Output the [X, Y] coordinate of the center of the cell containing the given text.  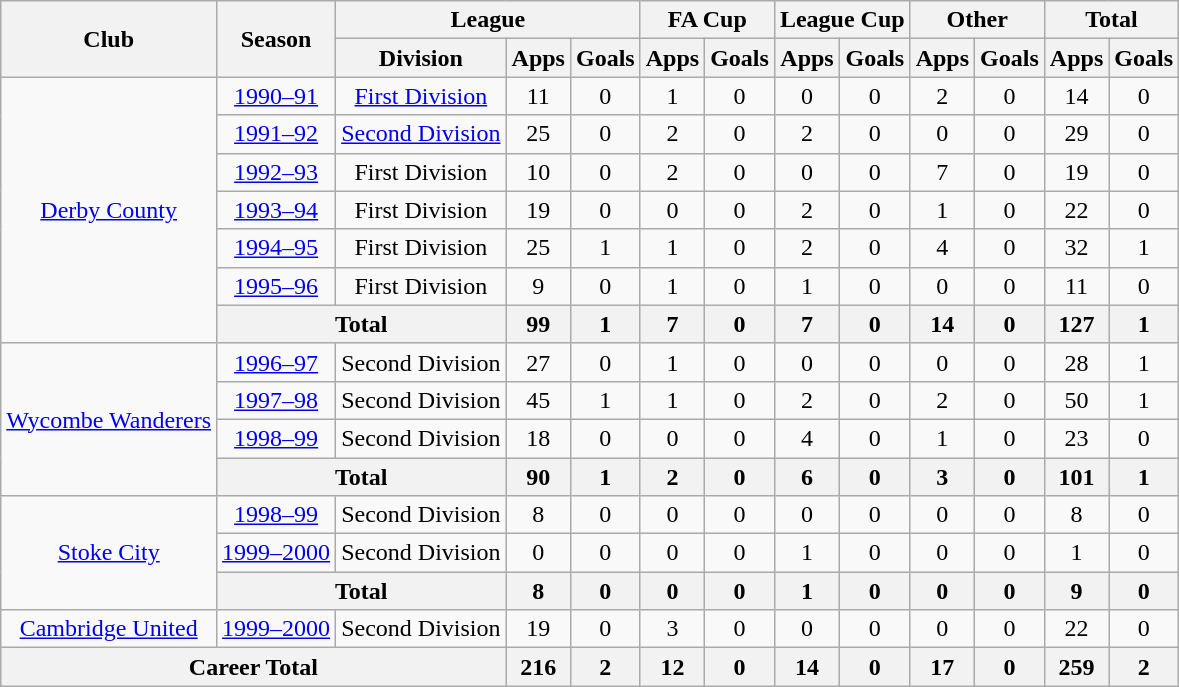
Cambridge United [109, 629]
League Cup [842, 20]
99 [538, 324]
Other [977, 20]
Career Total [254, 667]
17 [942, 667]
Derby County [109, 210]
27 [538, 362]
1994–95 [276, 248]
Stoke City [109, 553]
1995–96 [276, 286]
Season [276, 39]
Wycombe Wanderers [109, 419]
45 [538, 400]
1993–94 [276, 210]
1996–97 [276, 362]
259 [1076, 667]
28 [1076, 362]
29 [1076, 134]
10 [538, 172]
League [488, 20]
12 [672, 667]
23 [1076, 438]
216 [538, 667]
18 [538, 438]
1990–91 [276, 96]
Division [421, 58]
1992–93 [276, 172]
Club [109, 39]
1997–98 [276, 400]
FA Cup [707, 20]
6 [806, 477]
101 [1076, 477]
1991–92 [276, 134]
50 [1076, 400]
127 [1076, 324]
32 [1076, 248]
90 [538, 477]
